Pinpoint the cell where the given text exists, returning its [X, Y] midpoint coordinate. 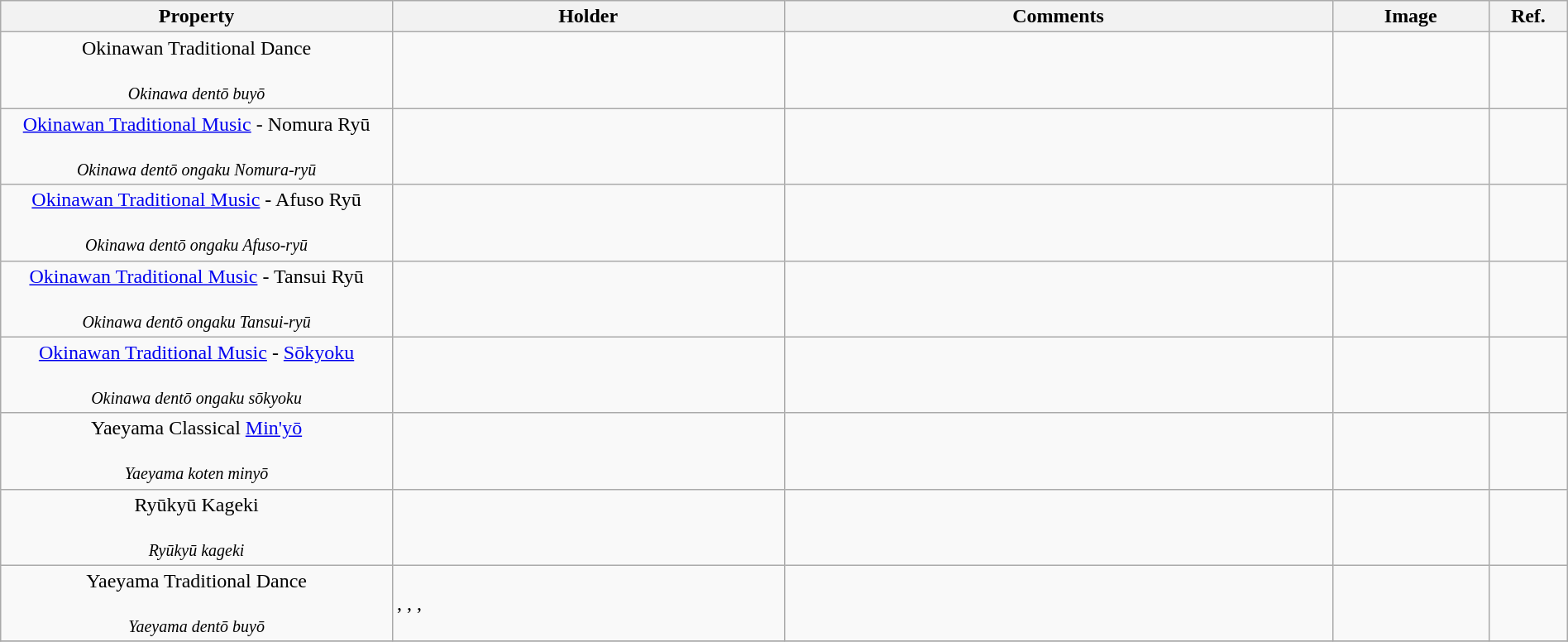
, , , [588, 603]
Image [1411, 17]
Comments [1059, 17]
Yaeyama Classical Min'yōYaeyama koten minyō [197, 451]
Okinawan Traditional DanceOkinawa dentō buyō [197, 70]
Okinawan Traditional Music - SōkyokuOkinawa dentō ongaku sōkyoku [197, 375]
Property [197, 17]
Okinawan Traditional Music - Tansui RyūOkinawa dentō ongaku Tansui-ryū [197, 299]
Yaeyama Traditional DanceYaeyama dentō buyō [197, 603]
Okinawan Traditional Music - Afuso RyūOkinawa dentō ongaku Afuso-ryū [197, 223]
Okinawan Traditional Music - Nomura RyūOkinawa dentō ongaku Nomura-ryū [197, 146]
Ryūkyū KagekiRyūkyū kageki [197, 527]
Holder [588, 17]
Ref. [1528, 17]
